From the cell containing the given text, extract its center point as [x, y] coordinate. 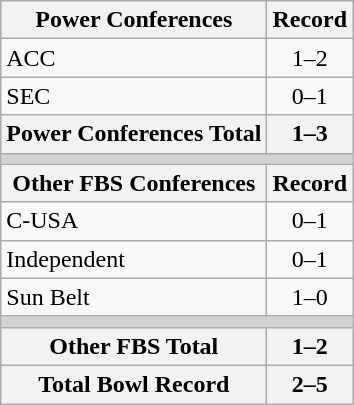
SEC [134, 96]
ACC [134, 58]
Power Conferences Total [134, 134]
Total Bowl Record [134, 384]
Other FBS Total [134, 346]
C-USA [134, 221]
2–5 [310, 384]
Other FBS Conferences [134, 183]
1–0 [310, 297]
Independent [134, 259]
Sun Belt [134, 297]
Power Conferences [134, 20]
1–3 [310, 134]
